Detect which cell encompasses the target text, then output its [X, Y] center coordinate. 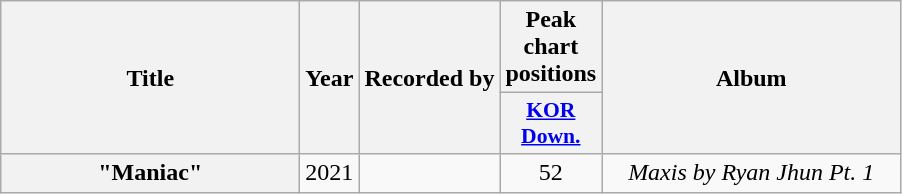
Recorded by [430, 78]
2021 [330, 173]
"Maniac" [150, 173]
Album [752, 78]
Maxis by Ryan Jhun Pt. 1 [752, 173]
Peak chart positions [551, 47]
Year [330, 78]
52 [551, 173]
Title [150, 78]
KORDown. [551, 124]
